Scan for the cell matching the given text and deliver its [x, y] coordinate at center. 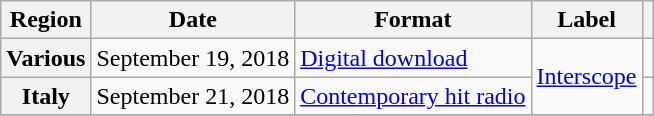
Label [586, 20]
Contemporary hit radio [413, 96]
Digital download [413, 58]
Date [193, 20]
Interscope [586, 77]
Region [46, 20]
September 19, 2018 [193, 58]
Format [413, 20]
Various [46, 58]
Italy [46, 96]
September 21, 2018 [193, 96]
